For the text-containing cell, return its midpoint in [X, Y] coordinate format. 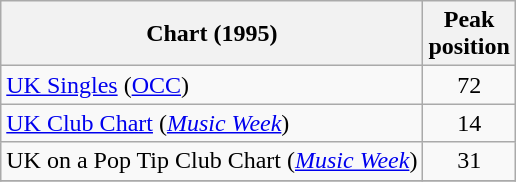
UK on a Pop Tip Club Chart (Music Week) [212, 161]
72 [469, 85]
UK Singles (OCC) [212, 85]
14 [469, 123]
Peakposition [469, 34]
UK Club Chart (Music Week) [212, 123]
Chart (1995) [212, 34]
31 [469, 161]
